From the cell containing the given text, extract its center point as [x, y] coordinate. 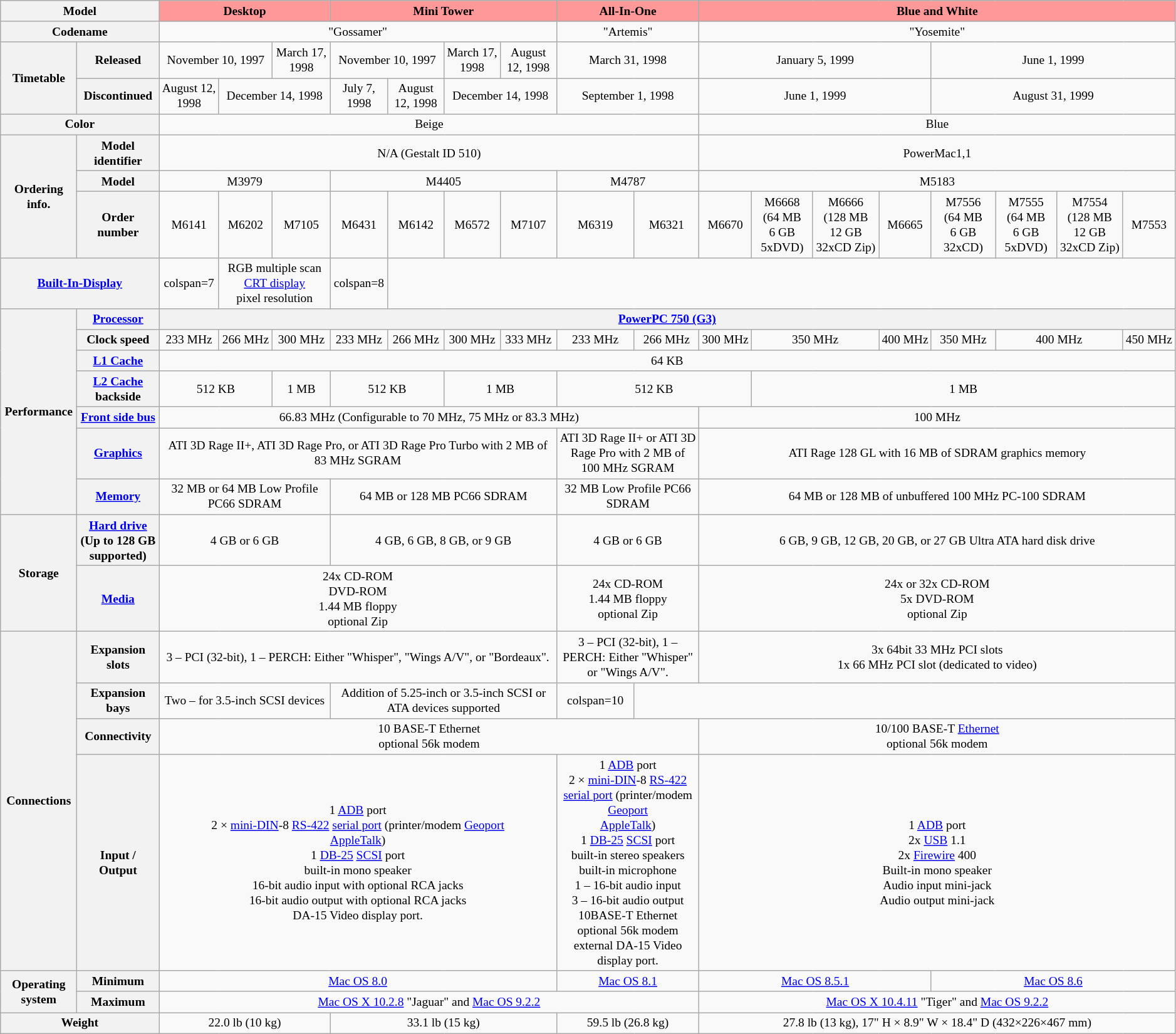
Processor [118, 318]
64 MB or 128 MB PC66 SDRAM [444, 496]
L2 Cache backside [118, 389]
M7554 (128 MB 12 GB 32xCD Zip) [1090, 224]
59.5 lb (26.8 kg) [628, 1023]
M6202 [246, 224]
24x CD-ROM1.44 MB floppyoptional Zip [628, 599]
Mini Tower [444, 11]
Beige [429, 124]
Memory [118, 496]
Clock speed [118, 340]
Discontinued [118, 97]
10/100 BASE-T Ethernetoptional 56k modem [937, 736]
Minimum [118, 981]
Two – for 3.5-inch SCSI devices [244, 701]
ATI Rage 128 GL with 16 MB of SDRAM graphics memory [937, 454]
100 MHz [937, 417]
32 MB Low Profile PC66 SDRAM [628, 496]
N/A (Gestalt ID 510) [429, 153]
RGB multiple scan CRT display pixel resolution [274, 283]
3x 64bit 33 MHz PCI slots1x 66 MHz PCI slot (dedicated to video) [937, 657]
333 MHz [528, 340]
Expansion slots [118, 657]
Weight [80, 1023]
M6431 [359, 224]
Mac OS 8.6 [1053, 981]
4 GB, 6 GB, 8 GB, or 9 GB [444, 540]
"Gossamer" [358, 31]
M6319 [595, 224]
August 31, 1999 [1053, 97]
colspan=7 [189, 283]
ATI 3D Rage II+ or ATI 3D Rage Pro with 2 MB of 100 MHz SGRAM [628, 454]
Mac OS 8.5.1 [815, 981]
M7553 [1149, 224]
Mac OS X 10.2.8 "Jaguar" and Mac OS 9.2.2 [429, 1001]
All-In-One [628, 11]
Blue [937, 124]
24x CD-ROMDVD-ROM1.44 MB floppyoptional Zip [358, 599]
January 5, 1999 [815, 60]
Desktop [244, 11]
colspan=10 [595, 701]
Addition of 5.25-inch or 3.5-inch SCSI or ATA devices supported [444, 701]
L1 Cache [118, 361]
Blue and White [937, 11]
Ordering info. [39, 196]
M6668 (64 MB 6 GB 5xDVD) [782, 224]
M7105 [301, 224]
Codename [80, 31]
6 GB, 9 GB, 12 GB, 20 GB, or 27 GB Ultra ATA hard disk drive [937, 540]
Connectivity [118, 736]
Mac OS 8.1 [628, 981]
10 BASE-T Ethernetoptional 56k modem [429, 736]
450 MHz [1149, 340]
22.0 lb (10 kg) [244, 1023]
Performance [39, 411]
"Yosemite" [937, 31]
M4405 [444, 180]
M6670 [726, 224]
M6665 [905, 224]
Graphics [118, 454]
ATI 3D Rage II+, ATI 3D Rage Pro, or ATI 3D Rage Pro Turbo with 2 MB of 83 MHz SGRAM [358, 454]
M3979 [244, 180]
September 1, 1998 [628, 97]
colspan=8 [359, 283]
24x or 32x CD-ROM5x DVD-ROMoptional Zip [937, 599]
M6142 [416, 224]
"Artemis" [628, 31]
Front side bus [118, 417]
32 MB or 64 MB Low Profile PC66 SDRAM [244, 496]
64 MB or 128 MB of unbuffered 100 MHz PC-100 SDRAM [937, 496]
M5183 [937, 180]
M6572 [472, 224]
Operating system [39, 991]
Timetable [39, 78]
March 31, 1998 [628, 60]
M7556 (64 MB 6 GB 32xCD) [963, 224]
Released [118, 60]
M6141 [189, 224]
Mac OS X 10.4.11 "Tiger" and Mac OS 9.2.2 [937, 1001]
Built-In-Display [80, 283]
3 – PCI (32-bit), 1 – PERCH: Either "Whisper", "Wings A/V", or "Bordeaux". [358, 657]
M6666 (128 MB 12 GB 32xCD Zip) [846, 224]
Storage [39, 573]
M4787 [628, 180]
Model identifier [118, 153]
Color [80, 124]
Input / Output [118, 862]
Mac OS 8.0 [358, 981]
Media [118, 599]
PowerMac1,1 [937, 153]
3 – PCI (32-bit), 1 – PERCH: Either "Whisper" or "Wings A/V". [628, 657]
64 KB [667, 361]
Order number [118, 224]
M7555 (64 MB 6 GB 5xDVD) [1026, 224]
1 ADB port2x USB 1.12x Firewire 400Built-in mono speakerAudio input mini-jackAudio output mini-jack [937, 862]
M6321 [667, 224]
PowerPC 750 (G3) [667, 318]
Maximum [118, 1001]
July 7, 1998 [359, 97]
27.8 lb (13 kg), 17" H × 8.9" W × 18.4" D (432×226×467 mm) [937, 1023]
Expansion bays [118, 701]
M7107 [528, 224]
66.83 MHz (Configurable to 70 MHz, 75 MHz or 83.3 MHz) [429, 417]
Hard drive(Up to 128 GB supported) [118, 540]
33.1 lb (15 kg) [444, 1023]
Connections [39, 801]
